Return the (X, Y) coordinate for the center point of the cell that contains the specified text.  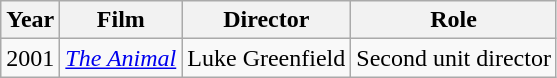
Luke Greenfield (266, 58)
Director (266, 20)
The Animal (121, 58)
Role (454, 20)
Year (30, 20)
Film (121, 20)
Second unit director (454, 58)
2001 (30, 58)
